Find where the given text appears and provide that cell's center as [x, y] coordinate. 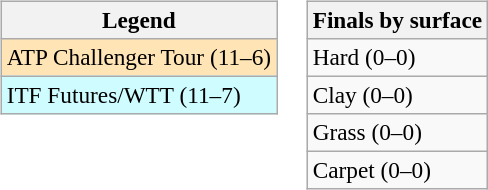
Finals by surface [397, 20]
Legend [138, 20]
Grass (0–0) [397, 133]
Clay (0–0) [397, 95]
Hard (0–0) [397, 57]
Carpet (0–0) [397, 171]
ATP Challenger Tour (11–6) [138, 57]
ITF Futures/WTT (11–7) [138, 95]
